Capture the cell that displays the provided text and extract its [X, Y] central coordinate. 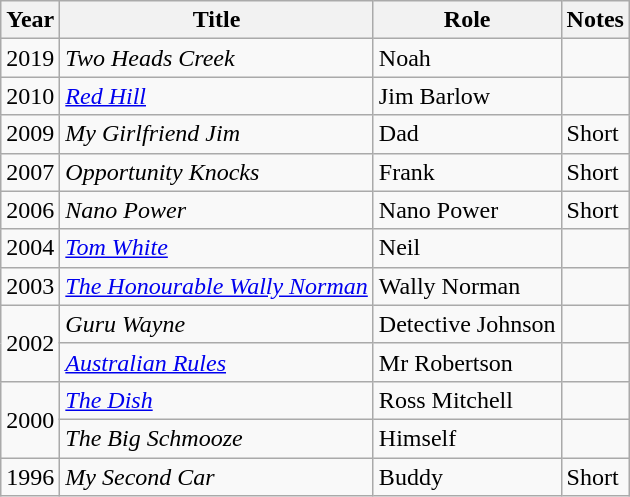
Mr Robertson [467, 362]
Notes [595, 20]
Opportunity Knocks [217, 172]
1996 [30, 477]
Jim Barlow [467, 96]
2007 [30, 172]
Neil [467, 248]
Himself [467, 438]
Role [467, 20]
2000 [30, 419]
Year [30, 20]
Wally Norman [467, 286]
Ross Mitchell [467, 400]
2009 [30, 134]
Noah [467, 58]
My Girlfriend Jim [217, 134]
Buddy [467, 477]
2006 [30, 210]
The Honourable Wally Norman [217, 286]
2010 [30, 96]
My Second Car [217, 477]
2019 [30, 58]
Red Hill [217, 96]
The Dish [217, 400]
Frank [467, 172]
Title [217, 20]
2004 [30, 248]
Guru Wayne [217, 324]
Two Heads Creek [217, 58]
2002 [30, 343]
Detective Johnson [467, 324]
Tom White [217, 248]
2003 [30, 286]
Dad [467, 134]
The Big Schmooze [217, 438]
Australian Rules [217, 362]
